Extract the [x, y] coordinate from the center of the cell holding the provided text.  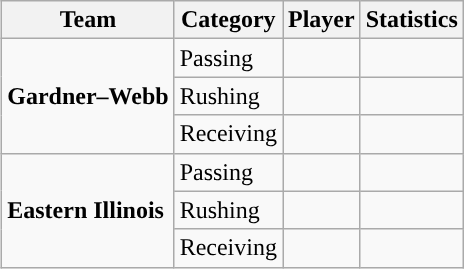
Team [88, 20]
Eastern Illinois [88, 210]
Player [321, 20]
Category [228, 20]
Gardner–Webb [88, 96]
Statistics [412, 20]
